From the cell containing the given text, extract its center point as (x, y) coordinate. 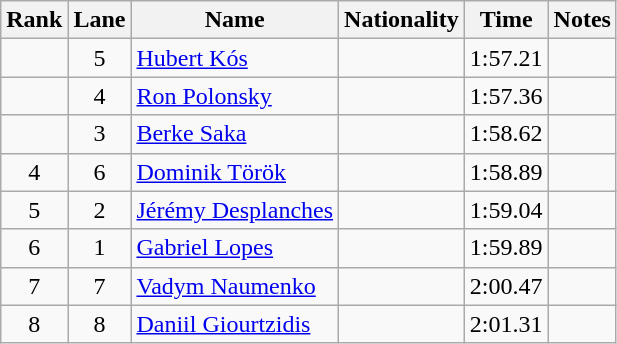
2 (100, 210)
Lane (100, 20)
1 (100, 248)
2:00.47 (506, 286)
Jérémy Desplanches (235, 210)
Nationality (402, 20)
1:58.89 (506, 172)
1:57.36 (506, 96)
Time (506, 20)
1:59.89 (506, 248)
1:58.62 (506, 134)
Rank (34, 20)
1:57.21 (506, 58)
3 (100, 134)
Vadym Naumenko (235, 286)
Gabriel Lopes (235, 248)
Name (235, 20)
Berke Saka (235, 134)
2:01.31 (506, 324)
1:59.04 (506, 210)
Daniil Giourtzidis (235, 324)
Hubert Kós (235, 58)
Dominik Török (235, 172)
Notes (582, 20)
Ron Polonsky (235, 96)
